Search for the cell housing the specified text and yield its [x, y] center coordinate. 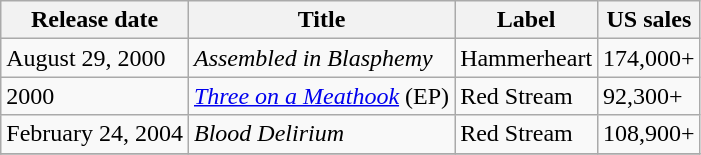
Title [321, 20]
Three on a Meathook (EP) [321, 96]
US sales [650, 20]
108,900+ [650, 134]
February 24, 2004 [95, 134]
August 29, 2000 [95, 58]
Blood Delirium [321, 134]
Release date [95, 20]
Assembled in Blasphemy [321, 58]
2000 [95, 96]
Hammerheart [526, 58]
Label [526, 20]
174,000+ [650, 58]
92,300+ [650, 96]
